Return the [x, y] coordinate for the center point of the cell that contains the specified text.  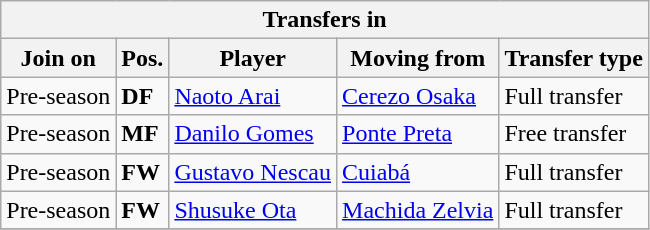
DF [142, 96]
Pos. [142, 58]
Gustavo Nescau [253, 172]
MF [142, 134]
Cerezo Osaka [418, 96]
Shusuke Ota [253, 210]
Machida Zelvia [418, 210]
Transfers in [325, 20]
Moving from [418, 58]
Free transfer [574, 134]
Naoto Arai [253, 96]
Danilo Gomes [253, 134]
Player [253, 58]
Cuiabá [418, 172]
Ponte Preta [418, 134]
Join on [58, 58]
Transfer type [574, 58]
